Scan for the cell matching the given text and deliver its (x, y) coordinate at center. 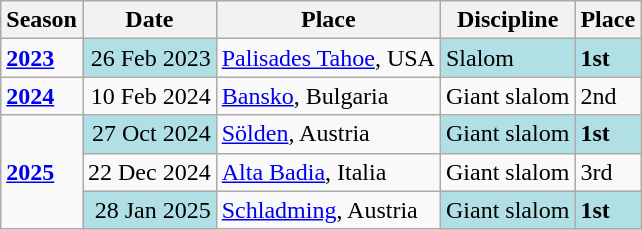
28 Jan 2025 (149, 210)
Schladming, Austria (328, 210)
2023 (42, 58)
22 Dec 2024 (149, 172)
2nd (608, 96)
Slalom (507, 58)
2024 (42, 96)
3rd (608, 172)
Sölden, Austria (328, 134)
27 Oct 2024 (149, 134)
Date (149, 20)
Alta Badia, Italia (328, 172)
10 Feb 2024 (149, 96)
Discipline (507, 20)
Season (42, 20)
Palisades Tahoe, USA (328, 58)
2025 (42, 172)
Bansko, Bulgaria (328, 96)
26 Feb 2023 (149, 58)
